Scan for the cell matching the given text and deliver its (x, y) coordinate at center. 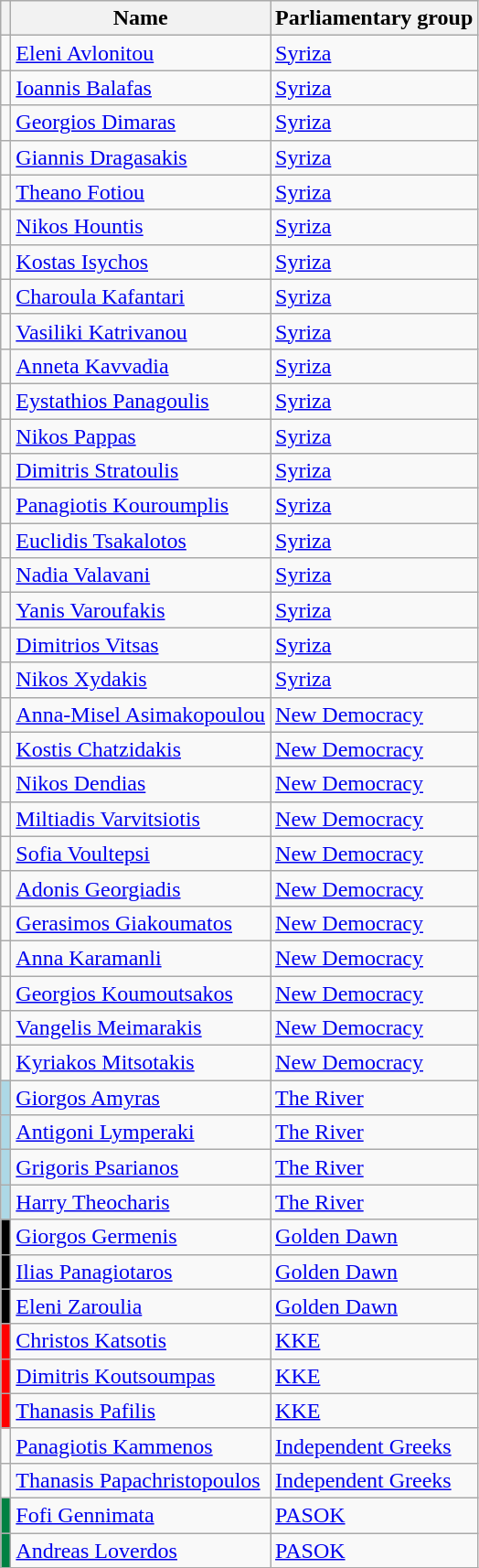
Dimitrios Vitsas (141, 645)
Yanis Varoufakis (141, 610)
Anna-Misel Asimakopoulou (141, 714)
Parliamentary group (375, 18)
Georgios Koumoutsakos (141, 993)
Ilias Panagiotaros (141, 1272)
Miltiadis Varvitsiotis (141, 819)
Dimitris Stratoulis (141, 471)
Georgios Dimaras (141, 123)
Christos Katsotis (141, 1341)
Thanasis Pafilis (141, 1411)
Panagiotis Kouroumplis (141, 506)
Ioannis Balafas (141, 88)
Nikos Pappas (141, 436)
Fofi Gennimata (141, 1515)
Gerasimos Giakoumatos (141, 923)
Kostas Isychos (141, 262)
Giorgos Germenis (141, 1237)
Vasiliki Katrivanou (141, 331)
Harry Theocharis (141, 1202)
Nikos Hountis (141, 227)
Kostis Chatzidakis (141, 749)
Vangelis Meimarakis (141, 1028)
Adonis Georgiadis (141, 888)
Antigoni Lymperaki (141, 1133)
Andreas Loverdos (141, 1551)
Anna Karamanli (141, 958)
Giorgos Amyras (141, 1098)
Thanasis Papachristopoulos (141, 1480)
Anneta Kavvadia (141, 366)
Dimitris Koutsoumpas (141, 1376)
Euclidis Tsakalotos (141, 541)
Giannis Dragasakis (141, 157)
Panagiotis Kammenos (141, 1445)
Eleni Zaroulia (141, 1306)
Sofia Voultepsi (141, 854)
Nadia Valavani (141, 575)
Theano Fotiou (141, 192)
Kyriakos Mitsotakis (141, 1063)
Nikos Xydakis (141, 680)
Name (141, 18)
Grigoris Psarianos (141, 1167)
Eystathios Panagoulis (141, 401)
Charoula Kafantari (141, 296)
Eleni Avlonitou (141, 53)
Nikos Dendias (141, 784)
